Detect which cell encompasses the target text, then output its [x, y] center coordinate. 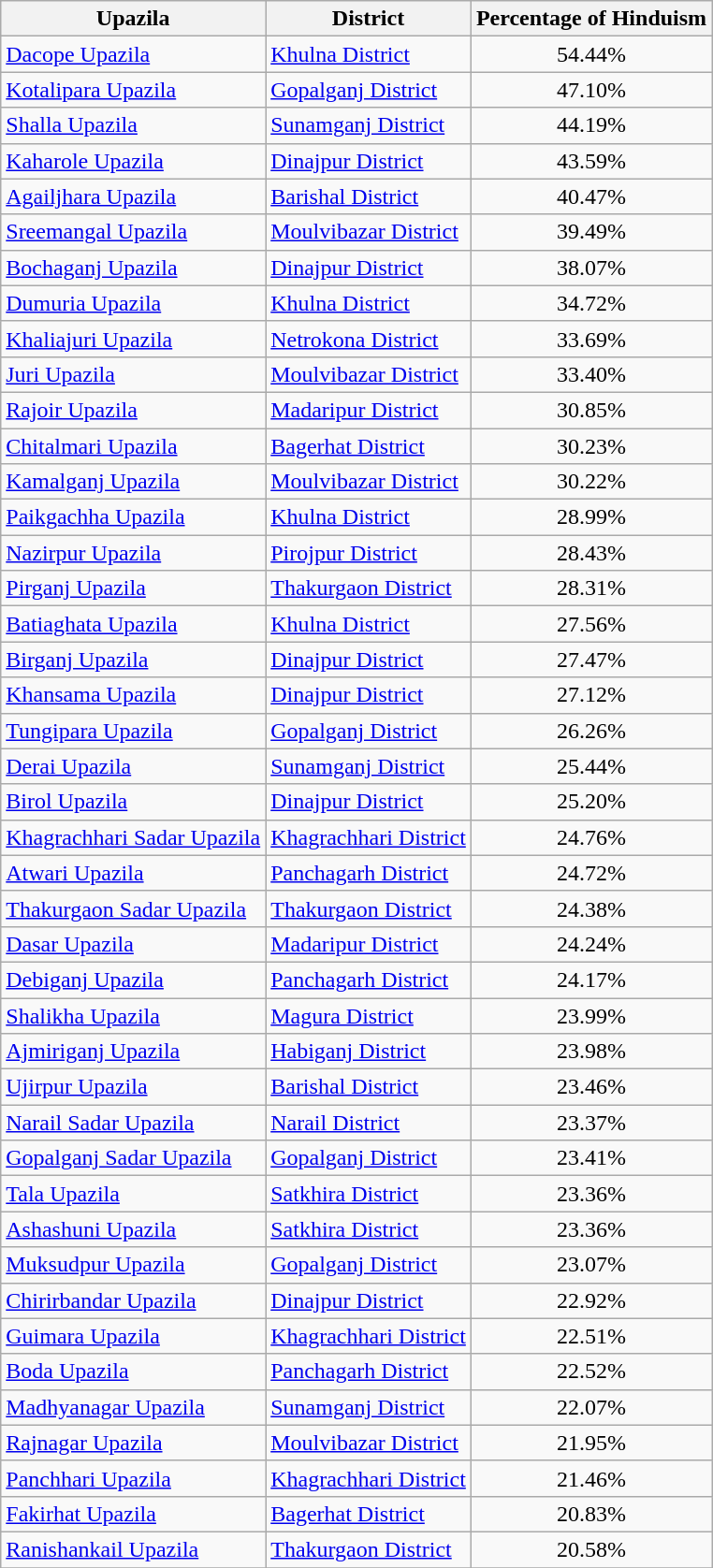
23.98% [591, 1052]
Percentage of Hinduism [591, 19]
Ajmiriganj Upazila [133, 1052]
Kaharole Upazila [133, 161]
Muksudpur Upazila [133, 1265]
27.12% [591, 695]
21.95% [591, 1443]
24.38% [591, 908]
47.10% [591, 90]
22.92% [591, 1300]
20.83% [591, 1514]
Kotalipara Upazila [133, 90]
Ranishankail Upazila [133, 1549]
Panchhari Upazila [133, 1478]
21.46% [591, 1478]
24.76% [591, 837]
27.56% [591, 624]
40.47% [591, 196]
23.46% [591, 1087]
Khaliajuri Upazila [133, 339]
Bochaganj Upazila [133, 268]
Dacope Upazila [133, 54]
20.58% [591, 1549]
Batiaghata Upazila [133, 624]
Netrokona District [369, 339]
23.99% [591, 1015]
Narail Sadar Upazila [133, 1123]
Agailjhara Upazila [133, 196]
Chitalmari Upazila [133, 446]
Thakurgaon Sadar Upazila [133, 908]
Ashashuni Upazila [133, 1229]
39.49% [591, 232]
Nazirpur Upazila [133, 553]
Guimara Upazila [133, 1336]
Khansama Upazila [133, 695]
30.85% [591, 410]
Shalla Upazila [133, 125]
Shalikha Upazila [133, 1015]
Chirirbandar Upazila [133, 1300]
Gopalganj Sadar Upazila [133, 1158]
Dumuria Upazila [133, 303]
25.20% [591, 802]
Rajnagar Upazila [133, 1443]
24.17% [591, 980]
Juri Upazila [133, 374]
Dasar Upazila [133, 944]
23.37% [591, 1123]
43.59% [591, 161]
33.69% [591, 339]
Narail District [369, 1123]
38.07% [591, 268]
Habiganj District [369, 1052]
34.72% [591, 303]
Atwari Upazila [133, 873]
Birol Upazila [133, 802]
Tungipara Upazila [133, 731]
33.40% [591, 374]
Boda Upazila [133, 1372]
22.52% [591, 1372]
54.44% [591, 54]
30.22% [591, 482]
26.26% [591, 731]
24.72% [591, 873]
30.23% [591, 446]
25.44% [591, 766]
Birganj Upazila [133, 660]
District [369, 19]
Rajoir Upazila [133, 410]
28.43% [591, 553]
Debiganj Upazila [133, 980]
22.51% [591, 1336]
23.07% [591, 1265]
24.24% [591, 944]
22.07% [591, 1407]
28.31% [591, 588]
Paikgachha Upazila [133, 517]
Sreemangal Upazila [133, 232]
44.19% [591, 125]
Upazila [133, 19]
Madhyanagar Upazila [133, 1407]
28.99% [591, 517]
Derai Upazila [133, 766]
Fakirhat Upazila [133, 1514]
Khagrachhari Sadar Upazila [133, 837]
Pirojpur District [369, 553]
27.47% [591, 660]
23.41% [591, 1158]
Pirganj Upazila [133, 588]
Magura District [369, 1015]
Tala Upazila [133, 1194]
Kamalganj Upazila [133, 482]
Ujirpur Upazila [133, 1087]
